Return [X, Y] of the center of cell containing provided text 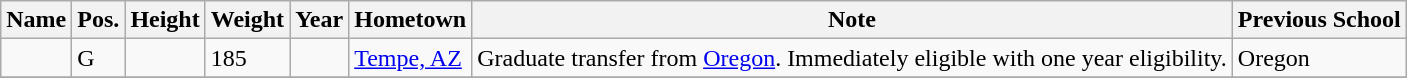
Hometown [410, 20]
Oregon [1319, 58]
Graduate transfer from Oregon. Immediately eligible with one year eligibility. [852, 58]
185 [247, 58]
Name [36, 20]
Pos. [98, 20]
G [98, 58]
Previous School [1319, 20]
Year [320, 20]
Note [852, 20]
Weight [247, 20]
Height [165, 20]
Tempe, AZ [410, 58]
